From the cell containing the given text, extract its center point as [x, y] coordinate. 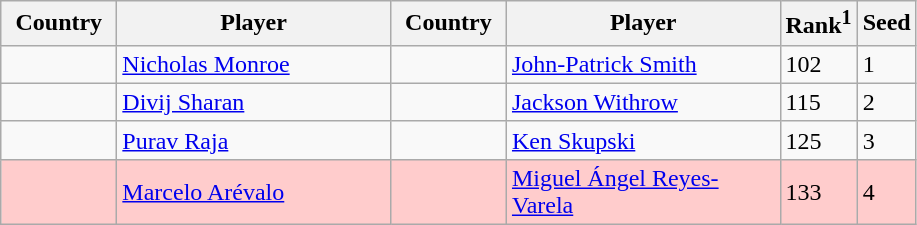
125 [818, 140]
3 [886, 140]
1 [886, 64]
Ken Skupski [643, 140]
Divij Sharan [254, 102]
133 [818, 192]
Jackson Withrow [643, 102]
Miguel Ángel Reyes-Varela [643, 192]
Marcelo Arévalo [254, 192]
102 [818, 64]
John-Patrick Smith [643, 64]
Rank1 [818, 24]
Seed [886, 24]
Nicholas Monroe [254, 64]
Purav Raja [254, 140]
4 [886, 192]
2 [886, 102]
115 [818, 102]
